Find where the given text appears and provide that cell's center as (x, y) coordinate. 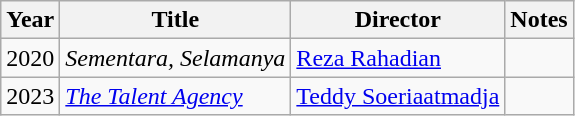
Sementara, Selamanya (176, 58)
2020 (30, 58)
2023 (30, 96)
Teddy Soeriaatmadja (398, 96)
Title (176, 20)
Notes (539, 20)
Year (30, 20)
Director (398, 20)
Reza Rahadian (398, 58)
The Talent Agency (176, 96)
